Output the [x, y] coordinate of the center of the cell containing the given text.  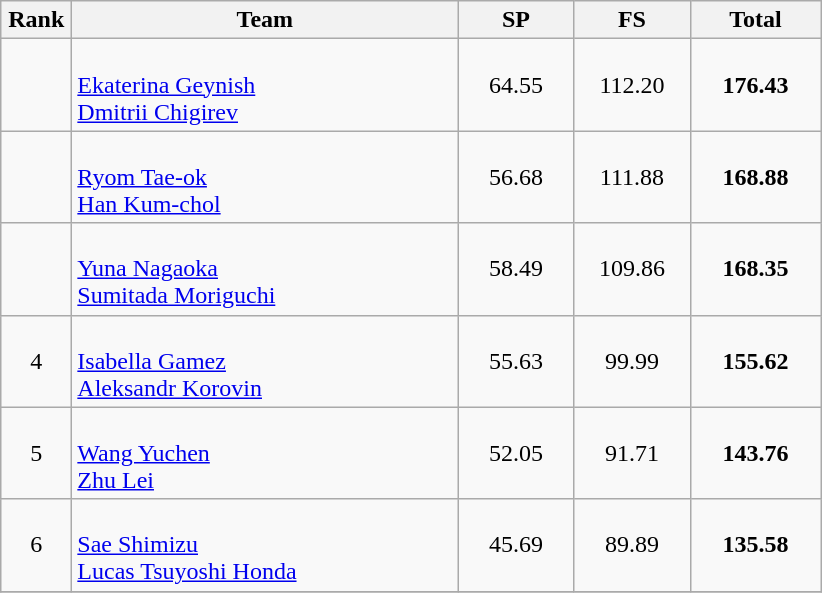
Team [265, 20]
64.55 [516, 85]
Ryom Tae-okHan Kum-chol [265, 177]
109.86 [632, 269]
Yuna NagaokaSumitada Moriguchi [265, 269]
99.99 [632, 361]
112.20 [632, 85]
5 [36, 453]
6 [36, 545]
168.35 [756, 269]
4 [36, 361]
58.49 [516, 269]
45.69 [516, 545]
176.43 [756, 85]
FS [632, 20]
89.89 [632, 545]
155.62 [756, 361]
Isabella GamezAleksandr Korovin [265, 361]
111.88 [632, 177]
Sae ShimizuLucas Tsuyoshi Honda [265, 545]
Rank [36, 20]
168.88 [756, 177]
52.05 [516, 453]
55.63 [516, 361]
135.58 [756, 545]
56.68 [516, 177]
Total [756, 20]
91.71 [632, 453]
SP [516, 20]
Ekaterina GeynishDmitrii Chigirev [265, 85]
143.76 [756, 453]
Wang YuchenZhu Lei [265, 453]
